For the text-containing cell, return its midpoint in (x, y) coordinate format. 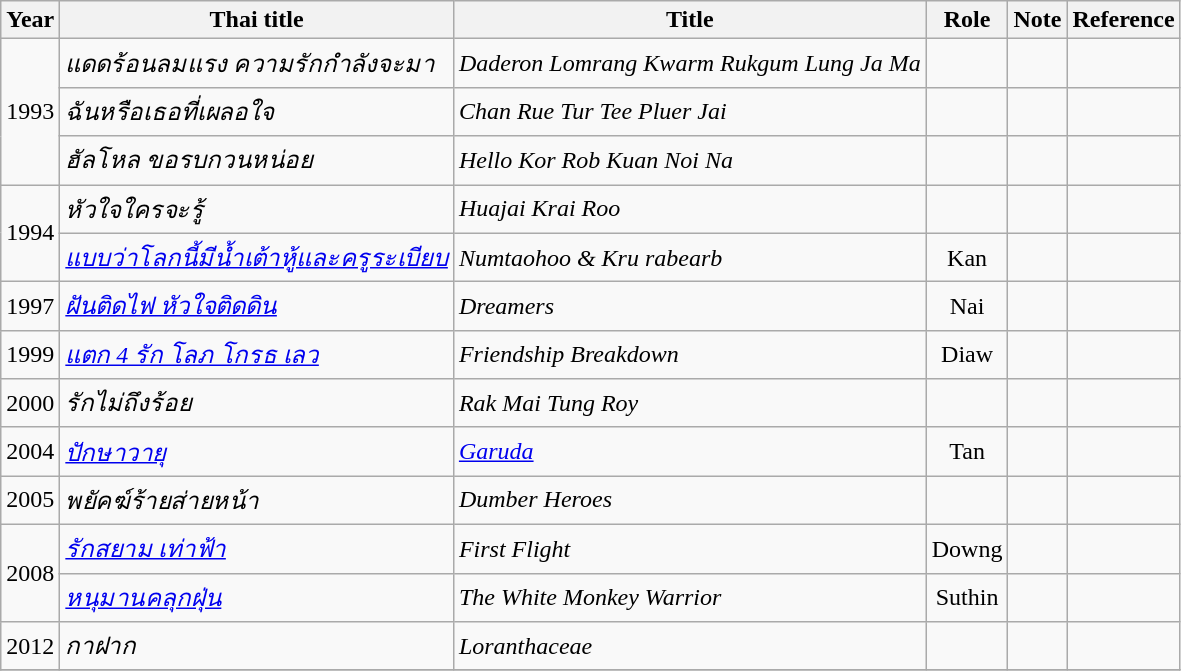
Kan (967, 258)
2004 (30, 452)
Huajai Krai Roo (690, 208)
ฉันหรือเธอที่เผลอใจ (257, 112)
1994 (30, 232)
Note (1038, 20)
Chan Rue Tur Tee Pluer Jai (690, 112)
Dreamers (690, 306)
แบบว่าโลกนี้มีน้ำเต้าหู้และครูระเบียบ (257, 258)
แตก 4 รัก โลภ โกรธ เลว (257, 354)
First Flight (690, 548)
2000 (30, 404)
ปักษาวายุ (257, 452)
Diaw (967, 354)
Suthin (967, 598)
พยัคฆ์ร้ายส่ายหน้า (257, 500)
Role (967, 20)
The White Monkey Warrior (690, 598)
2005 (30, 500)
Tan (967, 452)
1999 (30, 354)
Dumber Heroes (690, 500)
Reference (1124, 20)
Garuda (690, 452)
1993 (30, 112)
Daderon Lomrang Kwarm Rukgum Lung Ja Ma (690, 64)
Rak Mai Tung Roy (690, 404)
ฮัลโหล ขอรบกวนหน่อย (257, 160)
Loranthaceae (690, 646)
Hello Kor Rob Kuan Noi Na (690, 160)
1997 (30, 306)
Downg (967, 548)
Nai (967, 306)
หัวใจใครจะรู้ (257, 208)
Year (30, 20)
2012 (30, 646)
ฝันติดไฟ หัวใจติดดิน (257, 306)
Title (690, 20)
2008 (30, 572)
Thai title (257, 20)
รักไม่ถึงร้อย (257, 404)
แดดร้อนลมแรง ความรักกำลังจะมา (257, 64)
Friendship Breakdown (690, 354)
รักสยาม เท่าฟ้า (257, 548)
Numtaohoo & Kru rabearb (690, 258)
หนุมานคลุกฝุ่น (257, 598)
กาฝาก (257, 646)
